Search for the cell housing the specified text and yield its [X, Y] center coordinate. 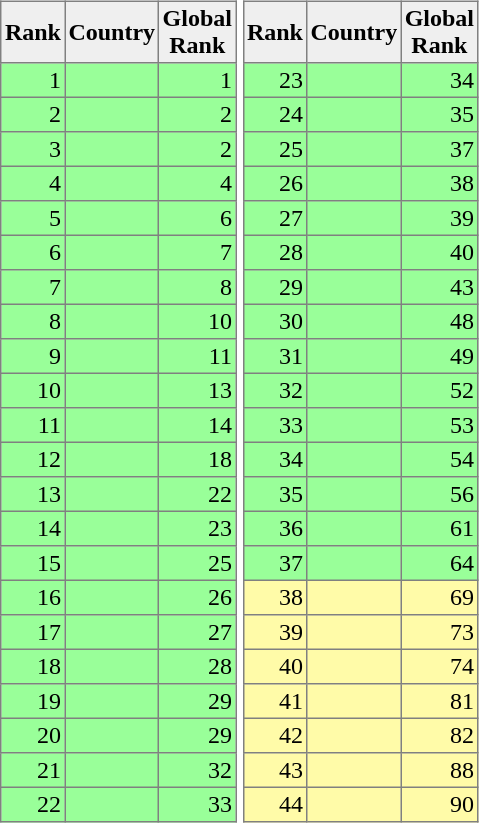
5 [33, 218]
88 [440, 770]
81 [440, 701]
31 [275, 356]
41 [275, 701]
48 [440, 321]
82 [440, 735]
73 [440, 632]
44 [275, 804]
24 [275, 114]
54 [440, 459]
52 [440, 390]
20 [33, 735]
53 [440, 425]
30 [275, 321]
3 [33, 149]
9 [33, 356]
90 [440, 804]
49 [440, 356]
12 [33, 459]
56 [440, 494]
61 [440, 528]
17 [33, 632]
15 [33, 563]
42 [275, 735]
19 [33, 701]
21 [33, 770]
64 [440, 563]
36 [275, 528]
74 [440, 666]
16 [33, 597]
69 [440, 597]
